Output the (X, Y) coordinate of the center of the cell containing the given text.  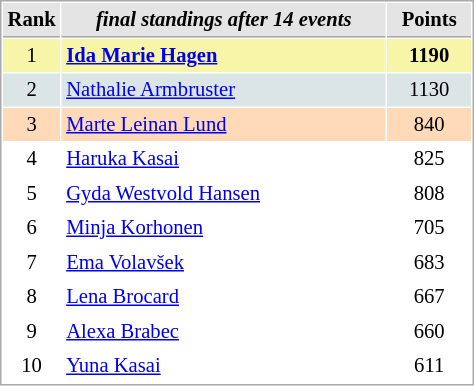
2 (32, 90)
840 (429, 124)
Lena Brocard (224, 296)
Alexa Brabec (224, 332)
10 (32, 366)
683 (429, 262)
Marte Leinan Lund (224, 124)
6 (32, 228)
660 (429, 332)
Points (429, 20)
Yuna Kasai (224, 366)
final standings after 14 events (224, 20)
Nathalie Armbruster (224, 90)
1190 (429, 56)
4 (32, 158)
1 (32, 56)
667 (429, 296)
5 (32, 194)
808 (429, 194)
Haruka Kasai (224, 158)
7 (32, 262)
705 (429, 228)
3 (32, 124)
Ema Volavšek (224, 262)
611 (429, 366)
9 (32, 332)
8 (32, 296)
Ida Marie Hagen (224, 56)
1130 (429, 90)
Rank (32, 20)
Minja Korhonen (224, 228)
Gyda Westvold Hansen (224, 194)
825 (429, 158)
